Extract the (X, Y) coordinate from the center of the cell holding the provided text.  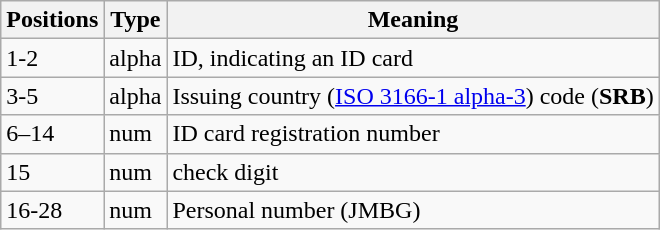
Positions (52, 20)
1-2 (52, 58)
3-5 (52, 96)
Issuing country (ISO 3166-1 alpha-3) code (SRB) (413, 96)
ID, indicating an ID card (413, 58)
check digit (413, 172)
Type (136, 20)
ID card registration number (413, 134)
6–14 (52, 134)
Meaning (413, 20)
16-28 (52, 210)
Personal number (JMBG) (413, 210)
15 (52, 172)
